Capture the cell that displays the provided text and extract its (X, Y) central coordinate. 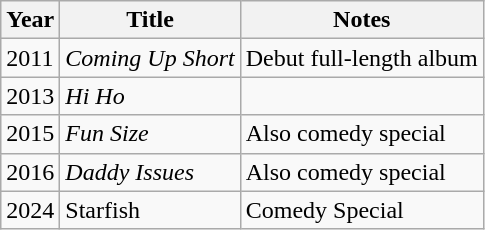
Title (150, 20)
Starfish (150, 210)
Hi Ho (150, 96)
2013 (30, 96)
2011 (30, 58)
Notes (362, 20)
2015 (30, 134)
2016 (30, 172)
Coming Up Short (150, 58)
Year (30, 20)
Fun Size (150, 134)
2024 (30, 210)
Debut full-length album (362, 58)
Daddy Issues (150, 172)
Comedy Special (362, 210)
